Return (X, Y) of the center of cell containing provided text 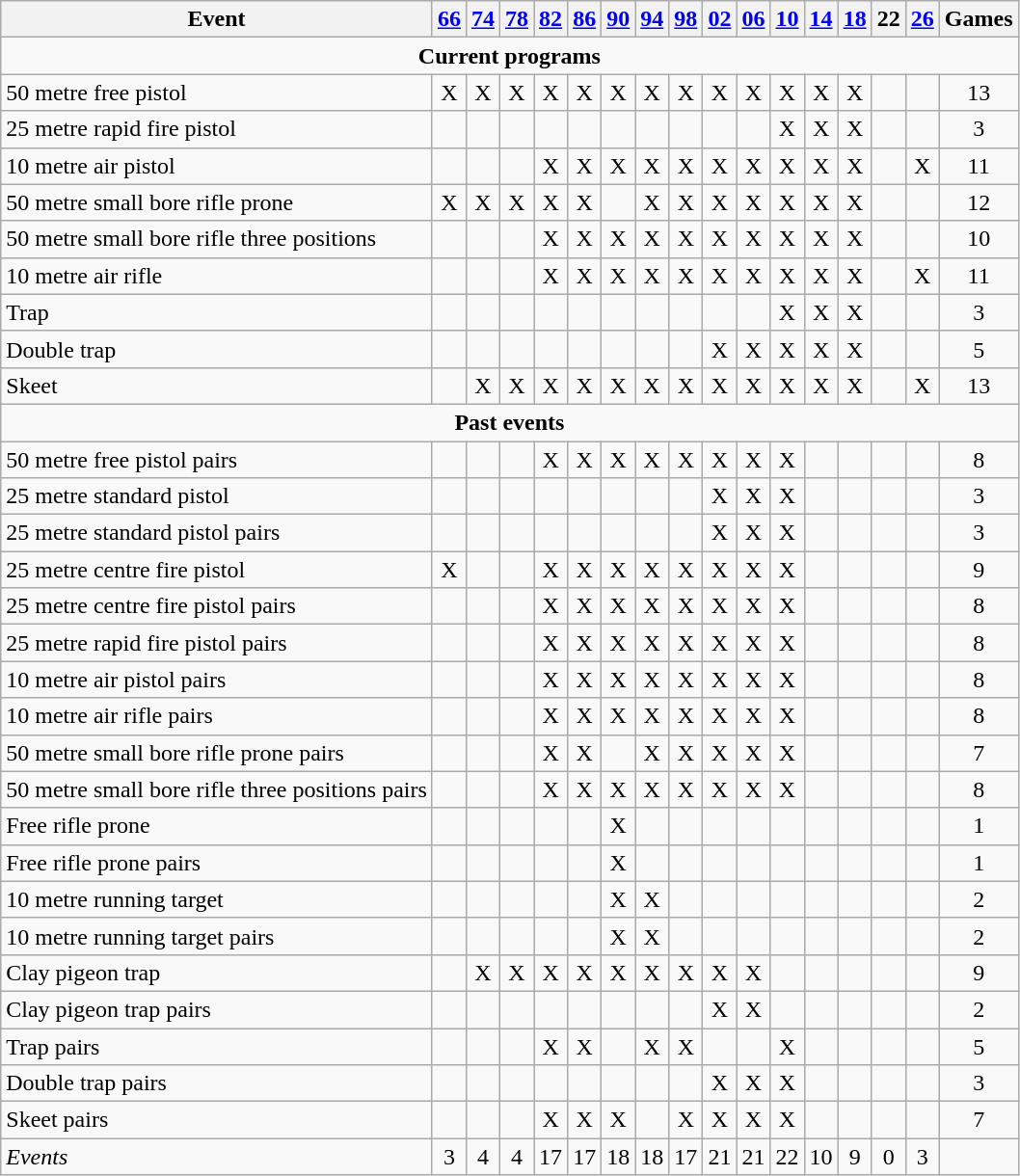
25 metre rapid fire pistol pairs (217, 643)
50 metre small bore rifle prone (217, 202)
Clay pigeon trap (217, 973)
10 metre air rifle (217, 276)
10 metre air rifle pairs (217, 716)
25 metre centre fire pistol (217, 570)
50 metre free pistol pairs (217, 460)
50 metre free pistol (217, 93)
Skeet pairs (217, 1120)
Free rifle prone (217, 826)
0 (889, 1157)
02 (719, 19)
86 (584, 19)
25 metre standard pistol pairs (217, 533)
Events (217, 1157)
78 (517, 19)
Current programs (509, 56)
10 metre running target pairs (217, 936)
10 metre running target (217, 899)
Trap (217, 312)
82 (551, 19)
50 metre small bore rifle three positions (217, 239)
26 (922, 19)
25 metre rapid fire pistol (217, 129)
Double trap pairs (217, 1083)
Games (979, 19)
12 (979, 202)
Free rifle prone pairs (217, 863)
25 metre centre fire pistol pairs (217, 606)
25 metre standard pistol (217, 496)
90 (619, 19)
10 metre air pistol pairs (217, 680)
Skeet (217, 386)
94 (652, 19)
10 metre air pistol (217, 166)
06 (754, 19)
50 metre small bore rifle three positions pairs (217, 789)
74 (482, 19)
Clay pigeon trap pairs (217, 1009)
14 (821, 19)
66 (449, 19)
Double trap (217, 349)
Past events (509, 422)
98 (686, 19)
Trap pairs (217, 1046)
Event (217, 19)
50 metre small bore rifle prone pairs (217, 753)
